For the text-containing cell, return its midpoint in (x, y) coordinate format. 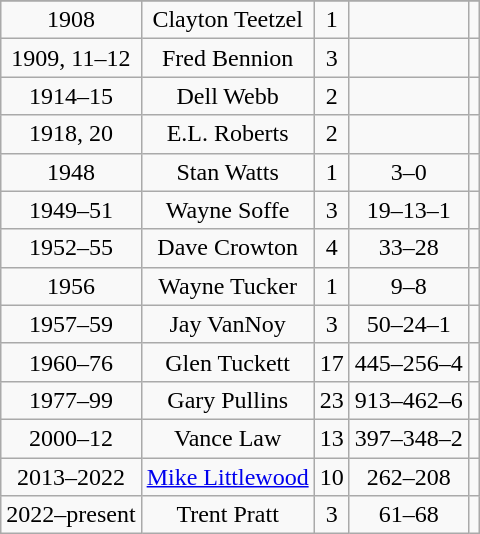
2022–present (71, 515)
397–348–2 (408, 438)
Glen Tuckett (228, 362)
Stan Watts (228, 172)
Clayton Teetzel (228, 20)
17 (332, 362)
13 (332, 438)
Dell Webb (228, 96)
Fred Bennion (228, 58)
1956 (71, 286)
50–24–1 (408, 324)
Wayne Tucker (228, 286)
2000–12 (71, 438)
33–28 (408, 248)
1914–15 (71, 96)
61–68 (408, 515)
3–0 (408, 172)
Jay VanNoy (228, 324)
1960–76 (71, 362)
913–462–6 (408, 400)
Trent Pratt (228, 515)
E.L. Roberts (228, 134)
1918, 20 (71, 134)
Mike Littlewood (228, 477)
Gary Pullins (228, 400)
1909, 11–12 (71, 58)
Wayne Soffe (228, 210)
445–256–4 (408, 362)
1948 (71, 172)
1949–51 (71, 210)
Dave Crowton (228, 248)
23 (332, 400)
1957–59 (71, 324)
262–208 (408, 477)
4 (332, 248)
10 (332, 477)
1952–55 (71, 248)
19–13–1 (408, 210)
9–8 (408, 286)
1977–99 (71, 400)
2013–2022 (71, 477)
Vance Law (228, 438)
1908 (71, 20)
